Extract the (X, Y) coordinate from the center of the cell holding the provided text.  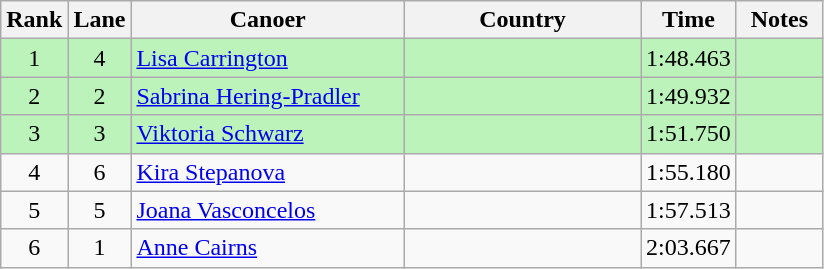
Sabrina Hering-Pradler (268, 96)
1:55.180 (689, 172)
Rank (34, 20)
Notes (779, 20)
1:48.463 (689, 58)
Canoer (268, 20)
Kira Stepanova (268, 172)
Anne Cairns (268, 248)
1:51.750 (689, 134)
Joana Vasconcelos (268, 210)
1:49.932 (689, 96)
Lisa Carrington (268, 58)
Time (689, 20)
Lane (100, 20)
1:57.513 (689, 210)
Viktoria Schwarz (268, 134)
2:03.667 (689, 248)
Country (522, 20)
